Search for the cell housing the specified text and yield its [x, y] center coordinate. 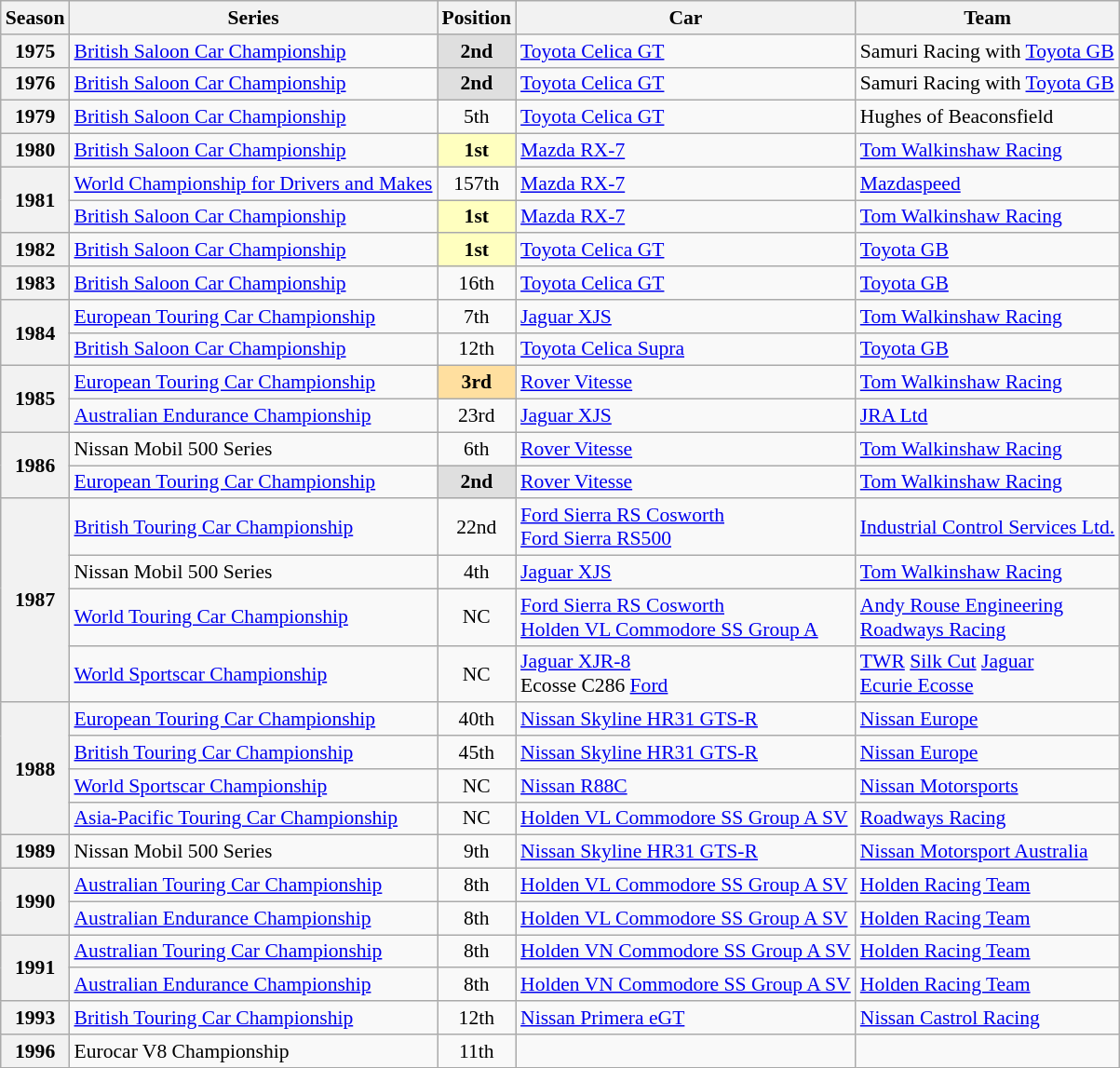
1984 [35, 333]
5th [477, 117]
Asia-Pacific Touring Car Championship [253, 818]
1980 [35, 151]
TWR Silk Cut JaguarEcurie Ecosse [988, 674]
Car [685, 18]
Hughes of Beaconsfield [988, 117]
11th [477, 1051]
23rd [477, 416]
1988 [35, 769]
16th [477, 283]
JRA Ltd [988, 416]
Mazdaspeed [988, 183]
Series [253, 18]
World Touring Car Championship [253, 616]
1981 [35, 199]
1989 [35, 852]
1993 [35, 1018]
22nd [477, 527]
3rd [477, 383]
Nissan Motorsports [988, 786]
Season [35, 18]
Team [988, 18]
Toyota Celica Supra [685, 349]
1982 [35, 250]
Industrial Control Services Ltd. [988, 527]
Ford Sierra RS CosworthHolden VL Commodore SS Group A [685, 616]
Position [477, 18]
Nissan Primera eGT [685, 1018]
1991 [35, 968]
Nissan R88C [685, 786]
157th [477, 183]
World Championship for Drivers and Makes [253, 183]
1987 [35, 602]
Ford Sierra RS CosworthFord Sierra RS500 [685, 527]
1976 [35, 84]
40th [477, 720]
4th [477, 573]
1986 [35, 466]
1983 [35, 283]
Roadways Racing [988, 818]
1979 [35, 117]
Jaguar XJR-8Ecosse C286 Ford [685, 674]
Eurocar V8 Championship [253, 1051]
Nissan Motorsport Australia [988, 852]
45th [477, 752]
1985 [35, 399]
1975 [35, 51]
1996 [35, 1051]
9th [477, 852]
1990 [35, 901]
6th [477, 449]
Nissan Castrol Racing [988, 1018]
Andy Rouse EngineeringRoadways Racing [988, 616]
7th [477, 317]
